Scan for the cell matching the given text and deliver its (X, Y) coordinate at center. 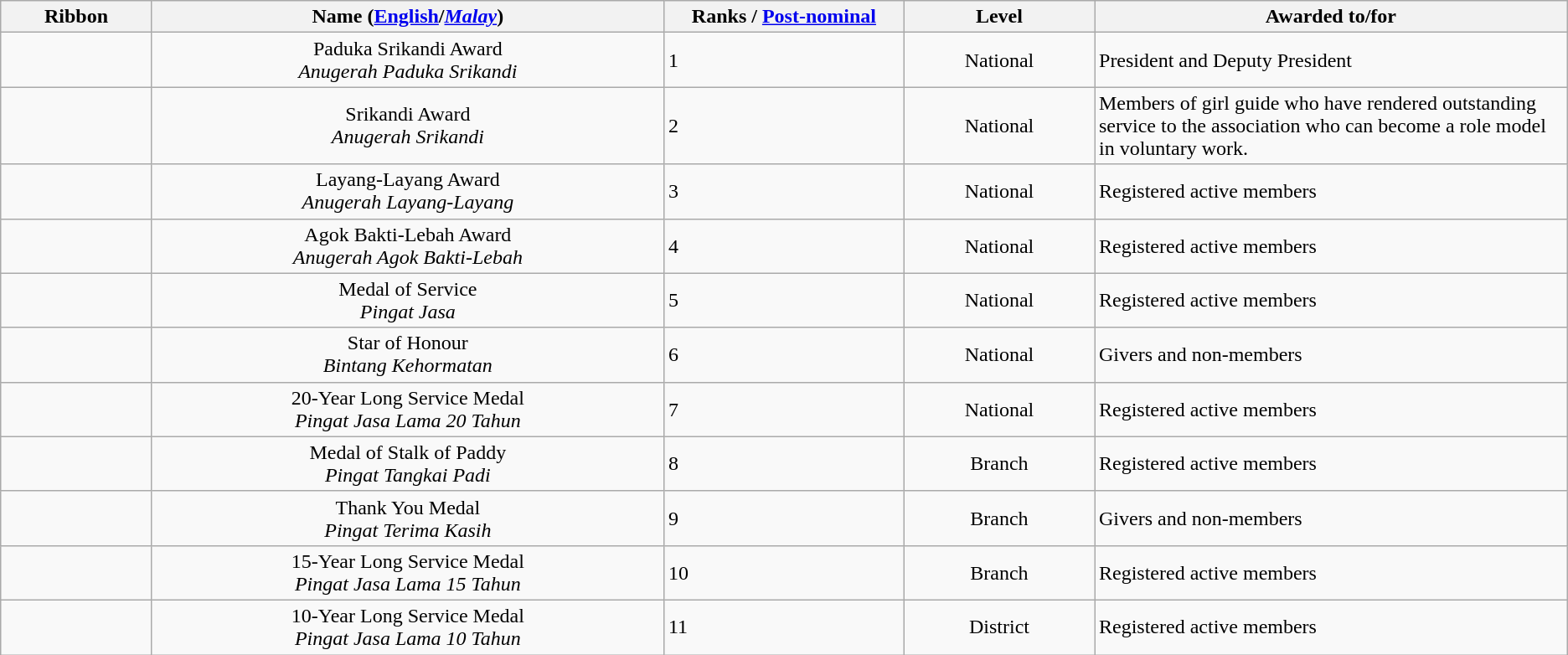
6 (784, 355)
3 (784, 191)
8 (784, 464)
Name (English/Malay) (407, 17)
10-Year Long Service MedalPingat Jasa Lama 10 Tahun (407, 627)
10 (784, 573)
Ribbon (77, 17)
Awarded to/for (1330, 17)
Level (998, 17)
20-Year Long Service MedalPingat Jasa Lama 20 Tahun (407, 409)
Paduka Srikandi AwardAnugerah Paduka Srikandi (407, 60)
Srikandi AwardAnugerah Srikandi (407, 126)
5 (784, 300)
Thank You MedalPingat Terima Kasih (407, 518)
9 (784, 518)
1 (784, 60)
2 (784, 126)
Members of girl guide who have rendered outstanding service to the association who can become a role model in voluntary work. (1330, 126)
Layang-Layang AwardAnugerah Layang-Layang (407, 191)
Agok Bakti-Lebah AwardAnugerah Agok Bakti-Lebah (407, 246)
Star of HonourBintang Kehormatan (407, 355)
11 (784, 627)
President and Deputy President (1330, 60)
Ranks / Post-nominal (784, 17)
7 (784, 409)
District (998, 627)
15-Year Long Service MedalPingat Jasa Lama 15 Tahun (407, 573)
4 (784, 246)
Medal of Stalk of PaddyPingat Tangkai Padi (407, 464)
Medal of ServicePingat Jasa (407, 300)
